Capture the cell that displays the provided text and extract its (x, y) central coordinate. 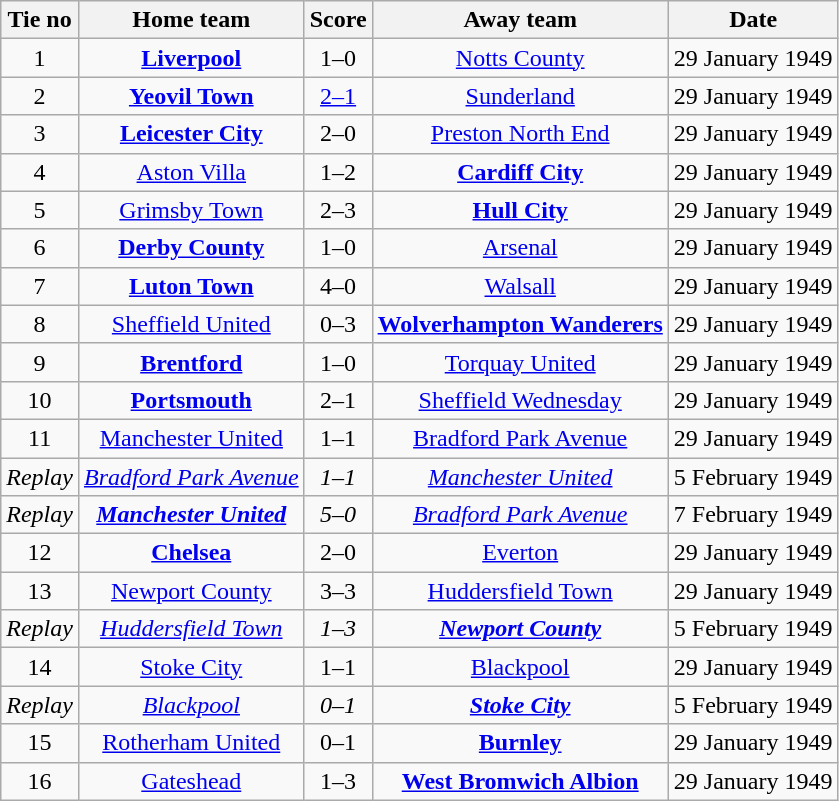
8 (40, 324)
4–0 (338, 286)
1–2 (338, 172)
Date (753, 20)
15 (40, 743)
10 (40, 400)
Notts County (520, 58)
Tie no (40, 20)
12 (40, 553)
2–3 (338, 210)
West Bromwich Albion (520, 781)
Leicester City (191, 134)
Burnley (520, 743)
0–3 (338, 324)
Grimsby Town (191, 210)
1 (40, 58)
Portsmouth (191, 400)
Arsenal (520, 248)
6 (40, 248)
9 (40, 362)
Liverpool (191, 58)
3 (40, 134)
Sheffield United (191, 324)
Home team (191, 20)
4 (40, 172)
Walsall (520, 286)
7 February 1949 (753, 515)
Hull City (520, 210)
13 (40, 591)
Yeovil Town (191, 96)
Brentford (191, 362)
Cardiff City (520, 172)
5 (40, 210)
Sunderland (520, 96)
Aston Villa (191, 172)
Gateshead (191, 781)
5–0 (338, 515)
2 (40, 96)
Preston North End (520, 134)
11 (40, 438)
14 (40, 667)
3–3 (338, 591)
Rotherham United (191, 743)
Score (338, 20)
7 (40, 286)
Derby County (191, 248)
Luton Town (191, 286)
Everton (520, 553)
Away team (520, 20)
Wolverhampton Wanderers (520, 324)
16 (40, 781)
Chelsea (191, 553)
Sheffield Wednesday (520, 400)
Torquay United (520, 362)
